Return [X, Y] of the center of cell containing provided text 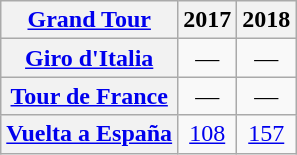
157 [266, 134]
Grand Tour [90, 20]
2017 [208, 20]
Tour de France [90, 96]
2018 [266, 20]
Giro d'Italia [90, 58]
108 [208, 134]
Vuelta a España [90, 134]
